Extract the [x, y] coordinate from the center of the cell holding the provided text.  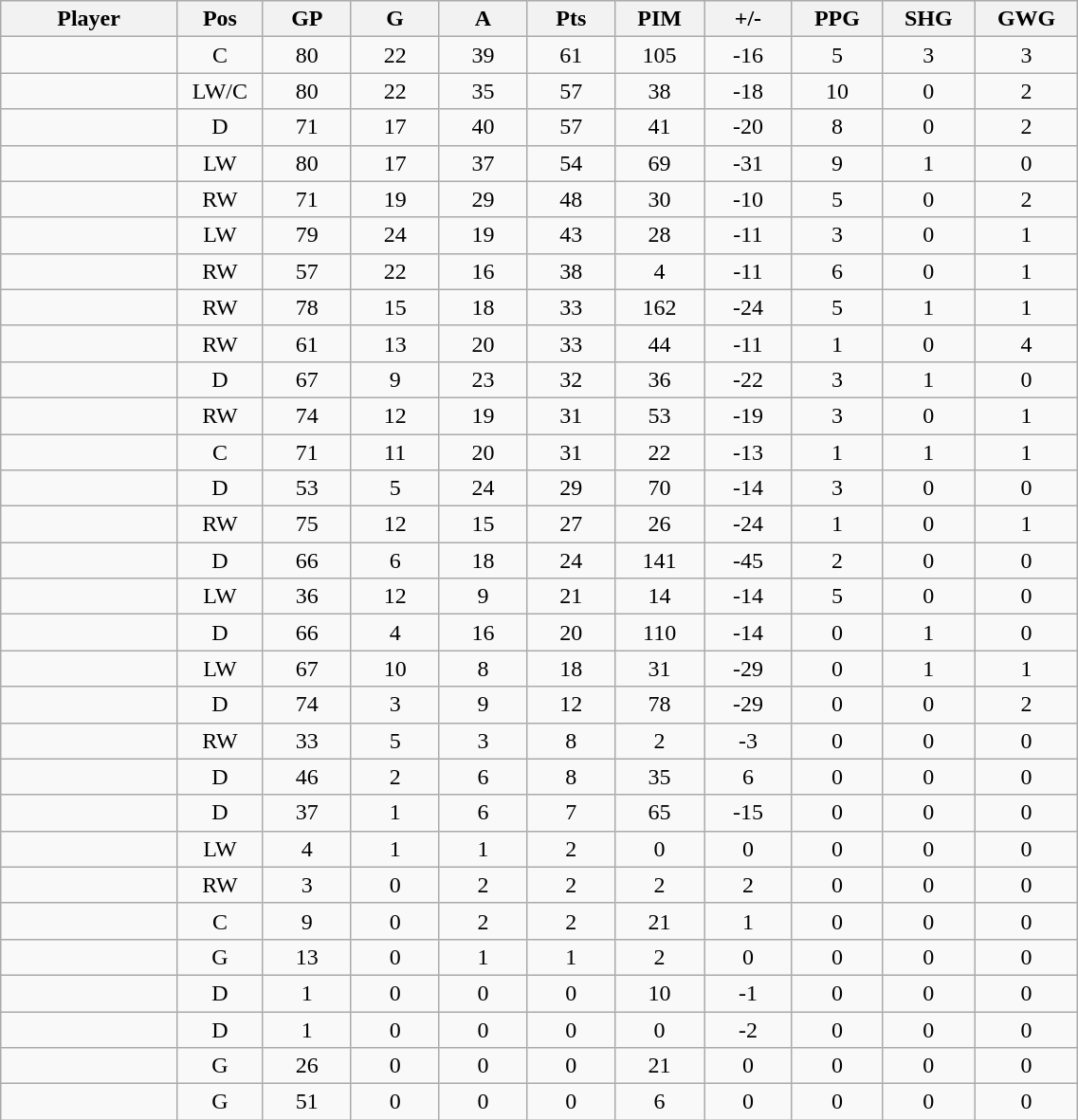
-31 [747, 163]
43 [571, 235]
28 [660, 235]
75 [307, 524]
105 [660, 55]
-15 [747, 813]
-20 [747, 127]
GWG [1026, 19]
-45 [747, 560]
32 [571, 379]
69 [660, 163]
39 [484, 55]
Pos [220, 19]
48 [571, 199]
65 [660, 813]
40 [484, 127]
LW/C [220, 91]
23 [484, 379]
110 [660, 633]
+/- [747, 19]
44 [660, 343]
7 [571, 813]
162 [660, 307]
41 [660, 127]
-19 [747, 415]
-18 [747, 91]
PIM [660, 19]
-2 [747, 1029]
-10 [747, 199]
11 [394, 452]
51 [307, 1102]
141 [660, 560]
-3 [747, 741]
14 [660, 597]
-16 [747, 55]
79 [307, 235]
-22 [747, 379]
PPG [836, 19]
30 [660, 199]
54 [571, 163]
27 [571, 524]
-13 [747, 452]
Pts [571, 19]
GP [307, 19]
SHG [928, 19]
46 [307, 777]
A [484, 19]
-1 [747, 993]
Player [89, 19]
70 [660, 488]
